Determine the (X, Y) coordinate at the center of the cell enclosing the given text.  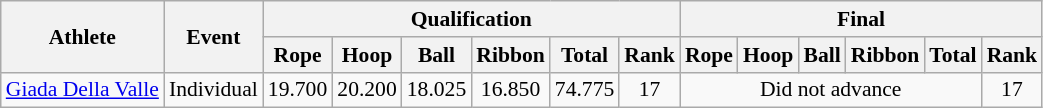
Giada Della Valle (82, 90)
Final (861, 19)
Event (214, 36)
19.700 (298, 90)
16.850 (510, 90)
Did not advance (831, 90)
20.200 (366, 90)
18.025 (436, 90)
Individual (214, 90)
Qualification (472, 19)
Athlete (82, 36)
74.775 (584, 90)
